Identify which cell holds the provided text, then report its [X, Y] central coordinate. 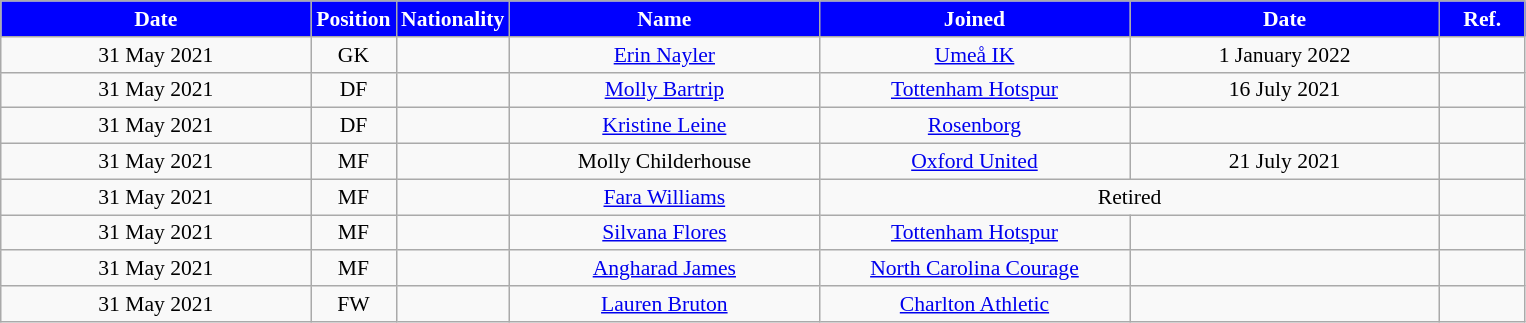
Molly Bartrip [664, 90]
Kristine Leine [664, 126]
Nationality [452, 19]
Charlton Athletic [974, 304]
Ref. [1482, 19]
Joined [974, 19]
Umeå IK [974, 55]
GK [354, 55]
Silvana Flores [664, 233]
Fara Williams [664, 197]
Retired [1129, 197]
Lauren Bruton [664, 304]
Name [664, 19]
FW [354, 304]
Molly Childerhouse [664, 162]
North Carolina Courage [974, 269]
Position [354, 19]
Erin Nayler [664, 55]
Angharad James [664, 269]
21 July 2021 [1285, 162]
1 January 2022 [1285, 55]
16 July 2021 [1285, 90]
Rosenborg [974, 126]
Oxford United [974, 162]
